Scan for the cell matching the given text and deliver its [X, Y] coordinate at center. 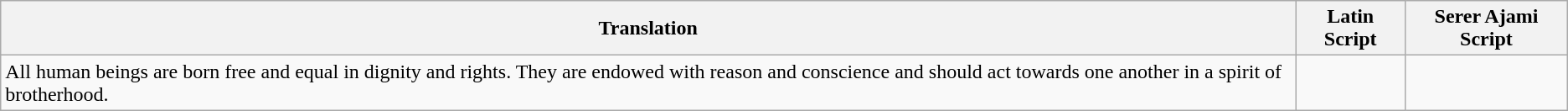
Serer Ajami Script [1487, 29]
Latin Script [1350, 29]
Translation [648, 29]
